Scan for the cell matching the given text and deliver its [x, y] coordinate at center. 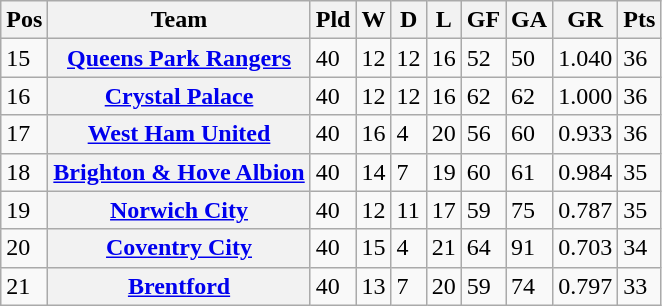
18 [24, 172]
Pos [24, 20]
0.797 [586, 286]
91 [530, 248]
Crystal Palace [179, 96]
Brentford [179, 286]
61 [530, 172]
14 [374, 172]
Pld [333, 20]
0.787 [586, 210]
West Ham United [179, 134]
GR [586, 20]
Brighton & Hove Albion [179, 172]
0.933 [586, 134]
50 [530, 58]
GA [530, 20]
56 [483, 134]
0.984 [586, 172]
Team [179, 20]
1.000 [586, 96]
1.040 [586, 58]
Pts [640, 20]
GF [483, 20]
L [444, 20]
75 [530, 210]
Norwich City [179, 210]
34 [640, 248]
D [408, 20]
Queens Park Rangers [179, 58]
33 [640, 286]
64 [483, 248]
52 [483, 58]
11 [408, 210]
0.703 [586, 248]
W [374, 20]
74 [530, 286]
13 [374, 286]
Coventry City [179, 248]
